Determine the [X, Y] coordinate at the center of the cell enclosing the given text.  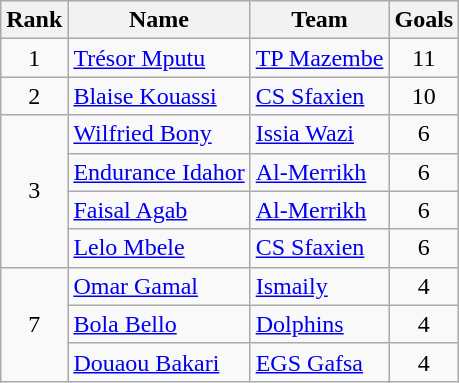
10 [424, 96]
3 [34, 191]
Trésor Mputu [159, 58]
Faisal Agab [159, 210]
Team [320, 20]
Blaise Kouassi [159, 96]
Omar Gamal [159, 286]
11 [424, 58]
Wilfried Bony [159, 134]
Endurance Idahor [159, 172]
TP Mazembe [320, 58]
Rank [34, 20]
1 [34, 58]
Lelo Mbele [159, 248]
2 [34, 96]
Dolphins [320, 324]
EGS Gafsa [320, 362]
7 [34, 324]
Bola Bello [159, 324]
Ismaily [320, 286]
Issia Wazi [320, 134]
Goals [424, 20]
Douaou Bakari [159, 362]
Name [159, 20]
